From the cell containing the given text, extract its center point as [x, y] coordinate. 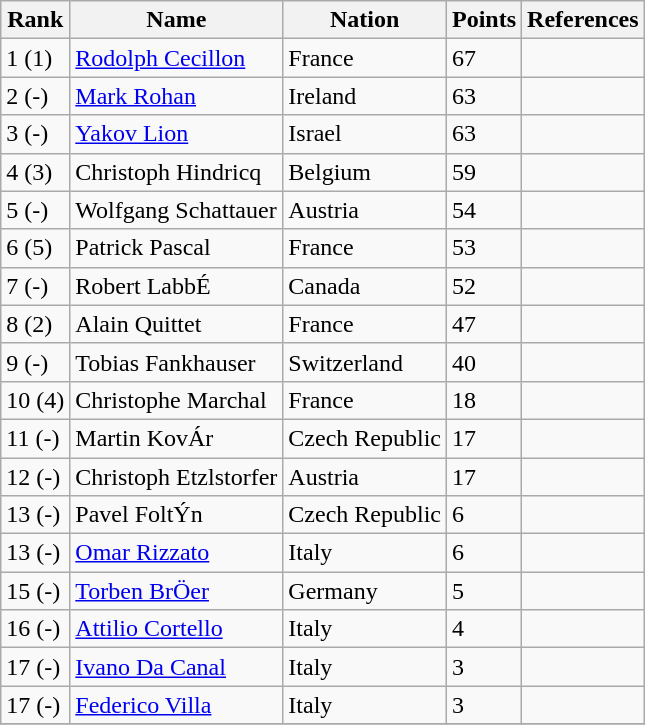
Ivano Da Canal [176, 667]
Rodolph Cecillon [176, 58]
Omar Rizzato [176, 553]
18 [484, 400]
12 (-) [36, 477]
Name [176, 20]
Wolfgang Schattauer [176, 210]
Rank [36, 20]
Israel [365, 134]
7 (-) [36, 286]
Patrick Pascal [176, 248]
15 (-) [36, 591]
16 (-) [36, 629]
5 (-) [36, 210]
2 (-) [36, 96]
6 (5) [36, 248]
Torben BrÖer [176, 591]
11 (-) [36, 438]
9 (-) [36, 362]
Tobias Fankhauser [176, 362]
Robert LabbÉ [176, 286]
Pavel FoltÝn [176, 515]
References [584, 20]
1 (1) [36, 58]
47 [484, 324]
Ireland [365, 96]
Martin KovÁr [176, 438]
53 [484, 248]
Attilio Cortello [176, 629]
52 [484, 286]
Christoph Hindricq [176, 172]
Alain Quittet [176, 324]
Points [484, 20]
8 (2) [36, 324]
Mark Rohan [176, 96]
Christoph Etzlstorfer [176, 477]
Switzerland [365, 362]
5 [484, 591]
4 [484, 629]
10 (4) [36, 400]
Yakov Lion [176, 134]
59 [484, 172]
Germany [365, 591]
Canada [365, 286]
40 [484, 362]
54 [484, 210]
Federico Villa [176, 705]
Belgium [365, 172]
4 (3) [36, 172]
Nation [365, 20]
Christophe Marchal [176, 400]
67 [484, 58]
3 (-) [36, 134]
